Extract the (x, y) coordinate from the center of the cell holding the provided text.  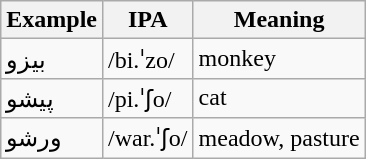
Example (52, 20)
ورشو (52, 138)
/pi.ˈʃo/ (148, 98)
IPA (148, 20)
cat (279, 98)
Meaning (279, 20)
monkey (279, 59)
meadow, pasture (279, 138)
/bi.ˈzo/ (148, 59)
پيشو (52, 98)
بيزو (52, 59)
/war.ˈʃo/ (148, 138)
